Return [X, Y] of the center of cell containing provided text 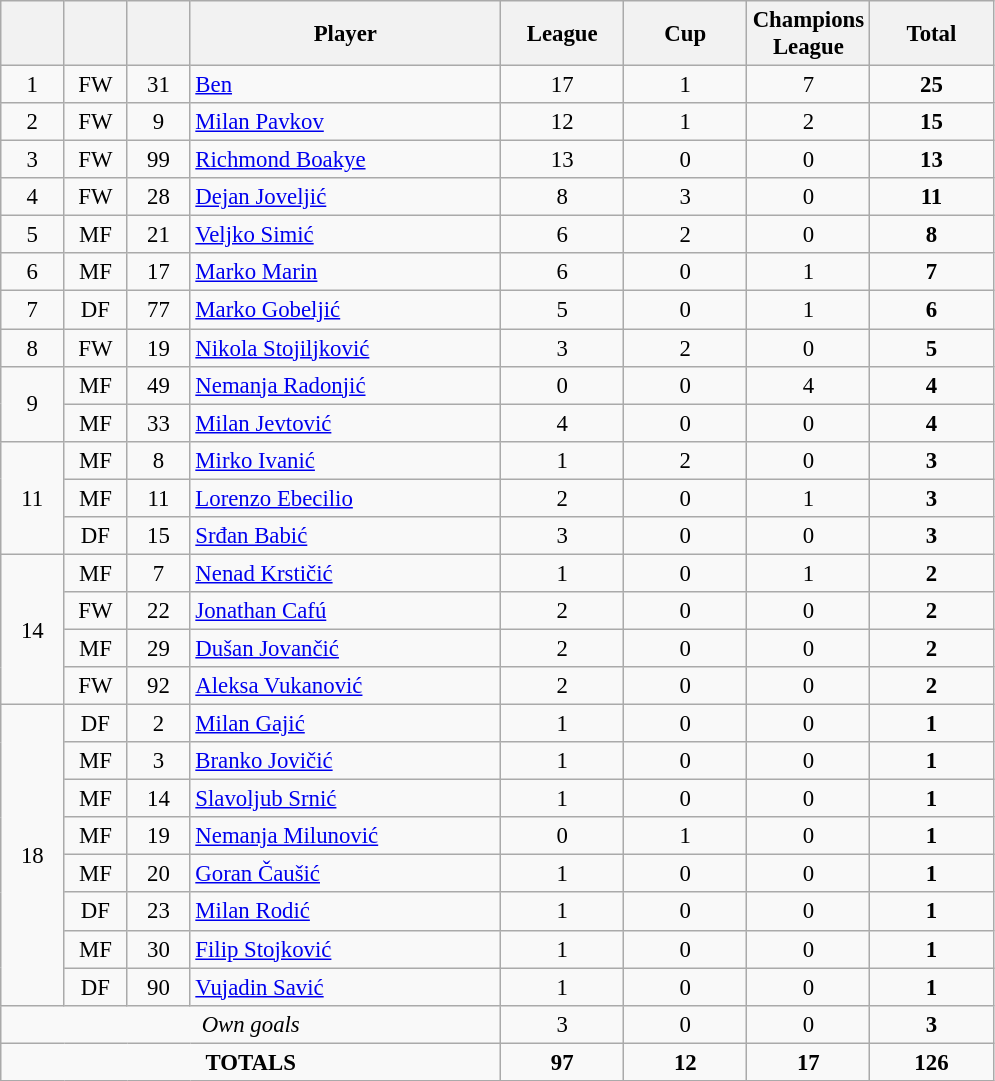
126 [932, 1062]
28 [158, 197]
Champions League [808, 34]
99 [158, 160]
Filip Stojković [346, 949]
Milan Rodić [346, 912]
31 [158, 85]
Dušan Jovančić [346, 648]
Srđan Babić [346, 536]
Lorenzo Ebecilio [346, 498]
90 [158, 987]
League [562, 34]
Player [346, 34]
18 [32, 856]
Nenad Krstičić [346, 573]
Veljko Simić [346, 235]
Dejan Joveljić [346, 197]
77 [158, 310]
Nikola Stojiljković [346, 348]
Cup [686, 34]
29 [158, 648]
92 [158, 686]
Richmond Boakye [346, 160]
Milan Pavkov [346, 122]
Goran Čaušić [346, 874]
22 [158, 611]
Total [932, 34]
33 [158, 423]
Vujadin Savić [346, 987]
Marko Marin [346, 273]
Milan Gajić [346, 724]
Jonathan Cafú [346, 611]
Aleksa Vukanović [346, 686]
Ben [346, 85]
Nemanja Milunović [346, 836]
Mirko Ivanić [346, 460]
25 [932, 85]
21 [158, 235]
Slavoljub Srnić [346, 799]
TOTALS [251, 1062]
30 [158, 949]
Nemanja Radonjić [346, 385]
Own goals [251, 1024]
20 [158, 874]
Milan Jevtović [346, 423]
Branko Jovičić [346, 761]
Marko Gobeljić [346, 310]
49 [158, 385]
97 [562, 1062]
23 [158, 912]
